Capture the cell that displays the provided text and extract its (X, Y) central coordinate. 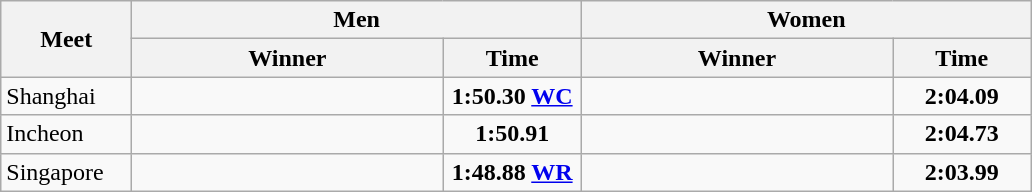
Singapore (66, 172)
Shanghai (66, 96)
Meet (66, 39)
2:04.09 (962, 96)
1:48.88 WR (512, 172)
1:50.30 WC (512, 96)
1:50.91 (512, 134)
Men (357, 20)
Women (806, 20)
2:04.73 (962, 134)
2:03.99 (962, 172)
Incheon (66, 134)
